Return [X, Y] of the center of cell containing provided text 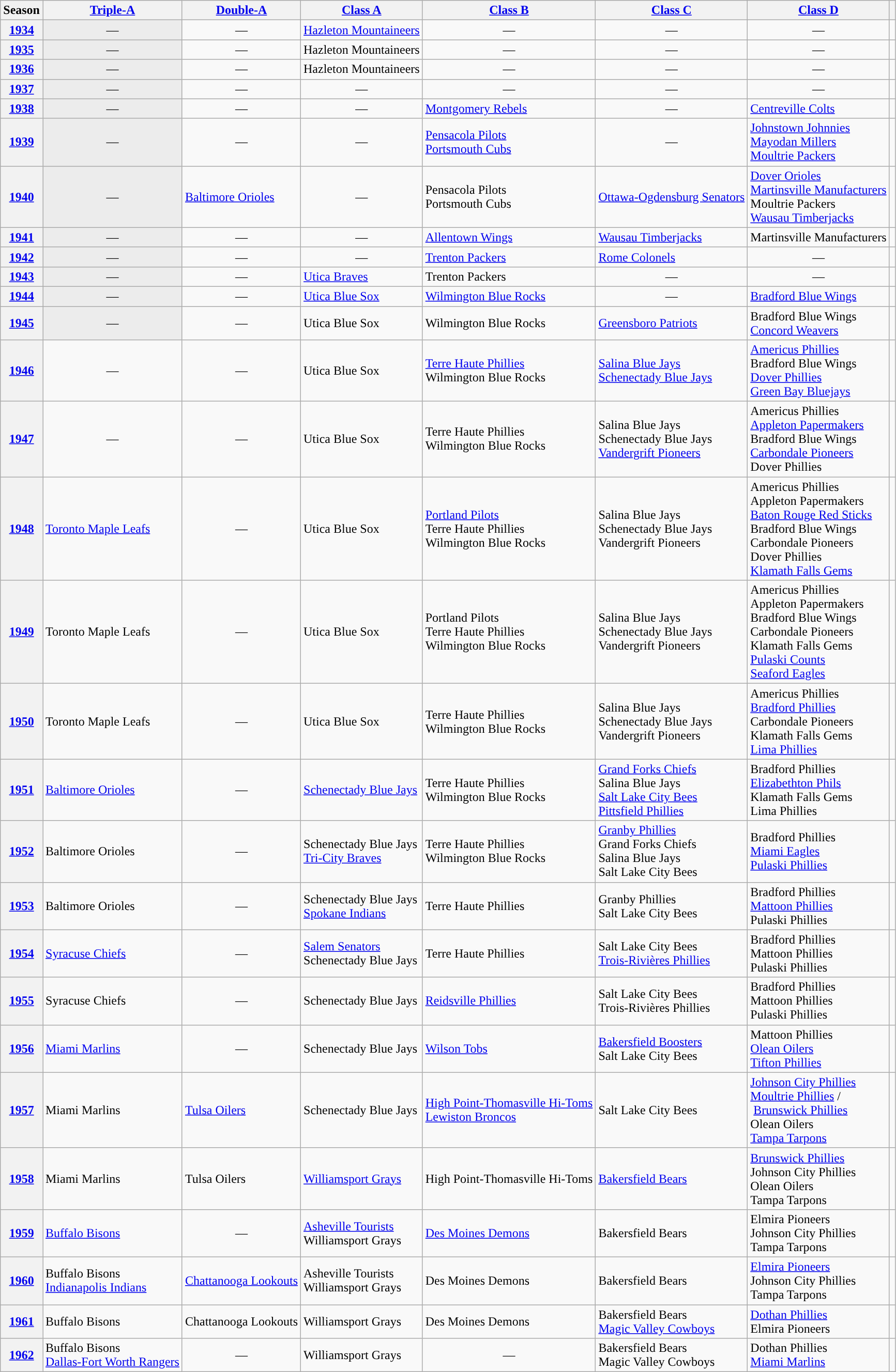
Ottawa-Ogdensburg Senators [672, 196]
Wausau Timberjacks [672, 237]
Bakersfield BoostersSalt Lake City Bees [672, 1049]
Season [22, 10]
Dothan PhilliesElmira Pioneers [818, 1321]
Class D [818, 10]
High Point-Thomasville Hi-Toms [509, 1178]
1954 [22, 953]
1948 [22, 529]
1937 [22, 89]
Granby PhilliesGrand Forks ChiefsSalina Blue JaysSalt Lake City Bees [672, 852]
Bradford PhilliesMiami EaglesPulaski Phillies [818, 852]
Bradford PhilliesElizabethton PhilsKlamath Falls GemsLima Phillies [818, 790]
1947 [22, 439]
Americus PhilliesAppleton PapermakersBaton Rouge Red SticksBradford Blue WingsCarbondale PioneersDover PhilliesKlamath Falls Gems [818, 529]
Schenectady Blue JaysTri-City Braves [362, 852]
1944 [22, 296]
Centreville Colts [818, 109]
Mattoon PhilliesOlean OilersTifton Phillies [818, 1049]
Americus PhilliesAppleton PapermakersBradford Blue WingsCarbondale PioneersKlamath Falls GemsPulaski CountsSeaford Eagles [818, 632]
Dothan PhilliesMiami Marlins [818, 1355]
1941 [22, 237]
Utica Braves [362, 276]
Greensboro Patriots [672, 322]
Martinsville Manufacturers [818, 237]
1938 [22, 109]
Montgomery Rebels [509, 109]
1960 [22, 1281]
Brunswick PhilliesJohnson City PhilliesOlean OilersTampa Tarpons [818, 1178]
Schenectady Blue JaysSpokane Indians [362, 906]
1962 [22, 1355]
Salt Lake City Bees [672, 1110]
Bradford Blue WingsConcord Weavers [818, 322]
1953 [22, 906]
Wilson Tobs [509, 1049]
Granby PhilliesSalt Lake City Bees [672, 906]
1935 [22, 50]
1940 [22, 196]
Salem SenatorsSchenectady Blue Jays [362, 953]
Reidsville Phillies [509, 1001]
Americus PhilliesAppleton PapermakersBradford Blue WingsCarbondale PioneersDover Phillies [818, 439]
1958 [22, 1178]
1934 [22, 30]
1946 [22, 371]
1961 [22, 1321]
1936 [22, 69]
Class B [509, 10]
1959 [22, 1233]
Dover OriolesMartinsville ManufacturersMoultrie PackersWausau Timberjacks [818, 196]
1945 [22, 322]
1950 [22, 721]
1955 [22, 1001]
1949 [22, 632]
1956 [22, 1049]
Class C [672, 10]
1942 [22, 257]
Buffalo BisonsDallas-Fort Worth Rangers [112, 1355]
Americus PhilliesBradford PhilliesCarbondale PioneersKlamath Falls GemsLima Phillies [818, 721]
Double-A [241, 10]
1943 [22, 276]
1957 [22, 1110]
High Point-Thomasville Hi-TomsLewiston Broncos [509, 1110]
Class A [362, 10]
Johnstown JohnniesMayodan MillersMoultrie Packers [818, 142]
Johnson City PhilliesMoultrie Phillies / Brunswick PhilliesOlean OilersTampa Tarpons [818, 1110]
Grand Forks ChiefsSalina Blue JaysSalt Lake City BeesPittsfield Phillies [672, 790]
1939 [22, 142]
Bradford Blue Wings [818, 296]
Triple-A [112, 10]
Buffalo BisonsIndianapolis Indians [112, 1281]
1952 [22, 852]
Salina Blue JaysSchenectady Blue Jays [672, 371]
Americus PhilliesBradford Blue WingsDover PhilliesGreen Bay Bluejays [818, 371]
Allentown Wings [509, 237]
1951 [22, 790]
Rome Colonels [672, 257]
